Return [x, y] of the center of cell containing provided text 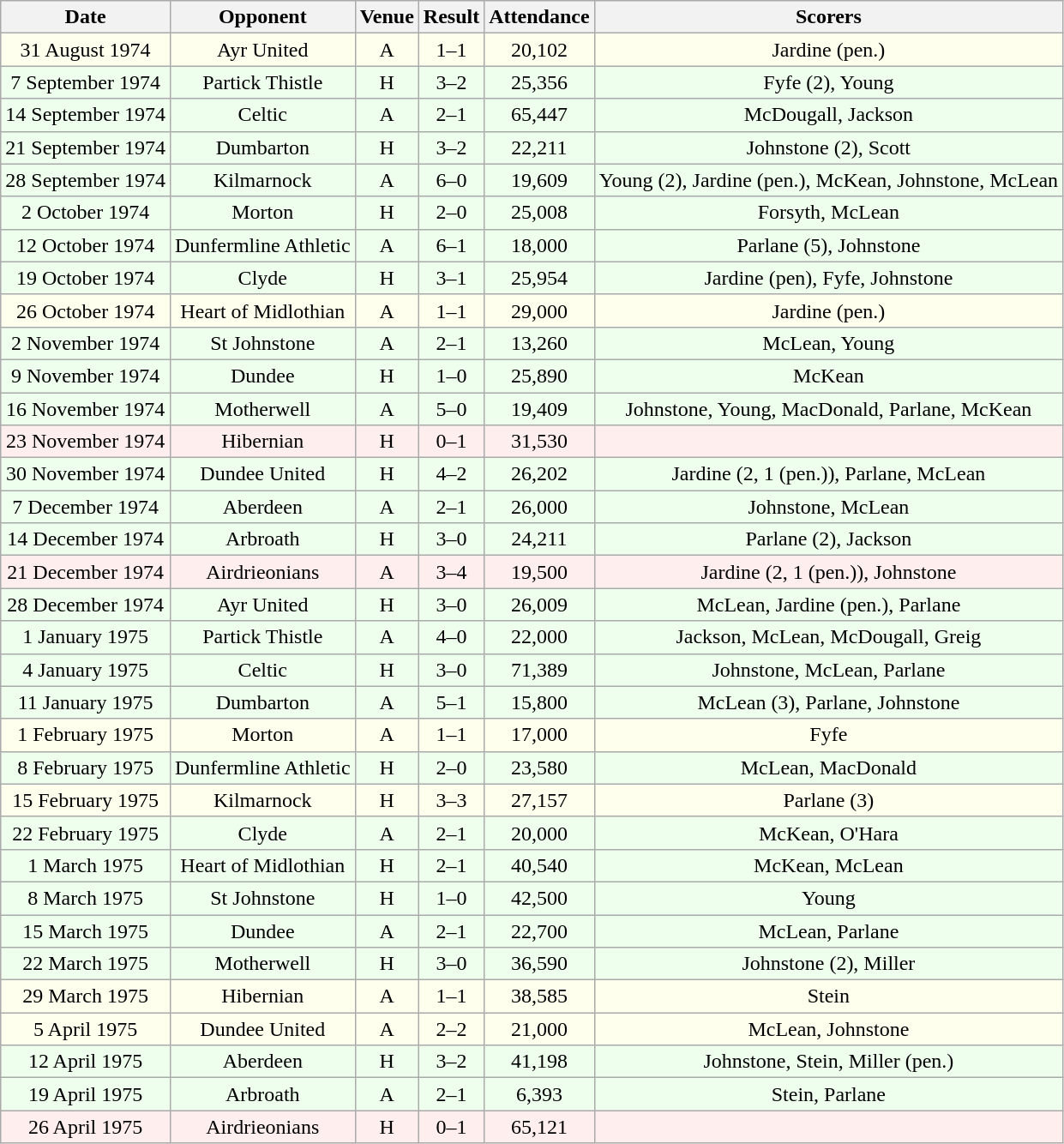
19,500 [539, 572]
McKean [828, 376]
1 February 1975 [86, 735]
41,198 [539, 1062]
2 November 1974 [86, 343]
5 April 1975 [86, 1029]
1 January 1975 [86, 637]
5–0 [451, 409]
Attendance [539, 17]
21,000 [539, 1029]
Jardine (2, 1 (pen.)), Johnstone [828, 572]
3–4 [451, 572]
36,590 [539, 964]
20,000 [539, 833]
Stein, Parlane [828, 1094]
71,389 [539, 670]
30 November 1974 [86, 474]
Jardine (2, 1 (pen.)), Parlane, McLean [828, 474]
Venue [387, 17]
Scorers [828, 17]
McLean, Johnstone [828, 1029]
31,530 [539, 442]
McLean, Jardine (pen.), Parlane [828, 605]
Parlane (5), Johnstone [828, 245]
7 December 1974 [86, 507]
8 February 1975 [86, 768]
19,609 [539, 180]
18,000 [539, 245]
14 September 1974 [86, 115]
20,102 [539, 50]
25,890 [539, 376]
Young (2), Jardine (pen.), McKean, Johnstone, McLean [828, 180]
15 February 1975 [86, 800]
Johnstone (2), Miller [828, 964]
McDougall, Jackson [828, 115]
Young [828, 898]
19 April 1975 [86, 1094]
2 October 1974 [86, 213]
6–1 [451, 245]
3–3 [451, 800]
15,800 [539, 702]
27,157 [539, 800]
26,009 [539, 605]
6,393 [539, 1094]
22,000 [539, 637]
3–1 [451, 278]
Jackson, McLean, McDougall, Greig [828, 637]
38,585 [539, 996]
17,000 [539, 735]
12 April 1975 [86, 1062]
5–1 [451, 702]
Forsyth, McLean [828, 213]
4–0 [451, 637]
Result [451, 17]
25,008 [539, 213]
11 January 1975 [86, 702]
26 October 1974 [86, 310]
Johnstone, McLean [828, 507]
8 March 1975 [86, 898]
Parlane (3) [828, 800]
14 December 1974 [86, 539]
1 March 1975 [86, 865]
16 November 1974 [86, 409]
McLean, MacDonald [828, 768]
Fyfe (2), Young [828, 82]
Stein [828, 996]
31 August 1974 [86, 50]
Jardine (pen), Fyfe, Johnstone [828, 278]
21 September 1974 [86, 148]
40,540 [539, 865]
7 September 1974 [86, 82]
22,700 [539, 930]
25,954 [539, 278]
21 December 1974 [86, 572]
22 February 1975 [86, 833]
McKean, McLean [828, 865]
Johnstone (2), Scott [828, 148]
6–0 [451, 180]
42,500 [539, 898]
McLean (3), Parlane, Johnstone [828, 702]
Johnstone, McLean, Parlane [828, 670]
26,000 [539, 507]
28 December 1974 [86, 605]
22 March 1975 [86, 964]
23 November 1974 [86, 442]
Parlane (2), Jackson [828, 539]
29 March 1975 [86, 996]
Date [86, 17]
13,260 [539, 343]
26,202 [539, 474]
65,121 [539, 1127]
23,580 [539, 768]
29,000 [539, 310]
15 March 1975 [86, 930]
Opponent [262, 17]
19 October 1974 [86, 278]
4–2 [451, 474]
22,211 [539, 148]
12 October 1974 [86, 245]
28 September 1974 [86, 180]
24,211 [539, 539]
19,409 [539, 409]
Johnstone, Stein, Miller (pen.) [828, 1062]
Fyfe [828, 735]
McKean, O'Hara [828, 833]
9 November 1974 [86, 376]
McLean, Young [828, 343]
65,447 [539, 115]
4 January 1975 [86, 670]
Johnstone, Young, MacDonald, Parlane, McKean [828, 409]
25,356 [539, 82]
2–2 [451, 1029]
26 April 1975 [86, 1127]
McLean, Parlane [828, 930]
